Output the (X, Y) coordinate of the center of the cell containing the given text.  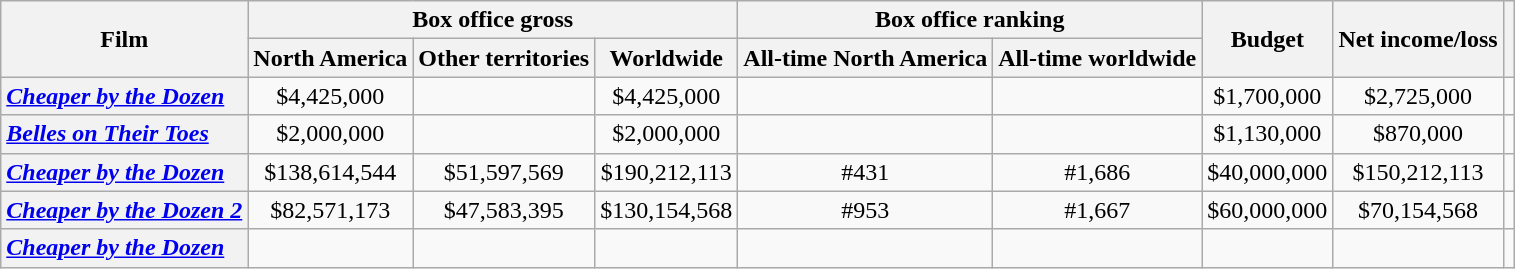
$150,212,113 (1418, 172)
$1,700,000 (1268, 96)
Box office ranking (970, 20)
Net income/loss (1418, 39)
North America (330, 58)
Worldwide (666, 58)
Budget (1268, 39)
$870,000 (1418, 134)
$82,571,173 (330, 210)
$1,130,000 (1268, 134)
$47,583,395 (504, 210)
Other territories (504, 58)
#1,686 (1098, 172)
$138,614,544 (330, 172)
Belles on Their Toes (124, 134)
$190,212,113 (666, 172)
All-time North America (866, 58)
$130,154,568 (666, 210)
$51,597,569 (504, 172)
#431 (866, 172)
$2,725,000 (1418, 96)
All-time worldwide (1098, 58)
Box office gross (493, 20)
Film (124, 39)
#953 (866, 210)
Cheaper by the Dozen 2 (124, 210)
$40,000,000 (1268, 172)
$70,154,568 (1418, 210)
$60,000,000 (1268, 210)
#1,667 (1098, 210)
